Return (X, Y) of the center of cell containing provided text 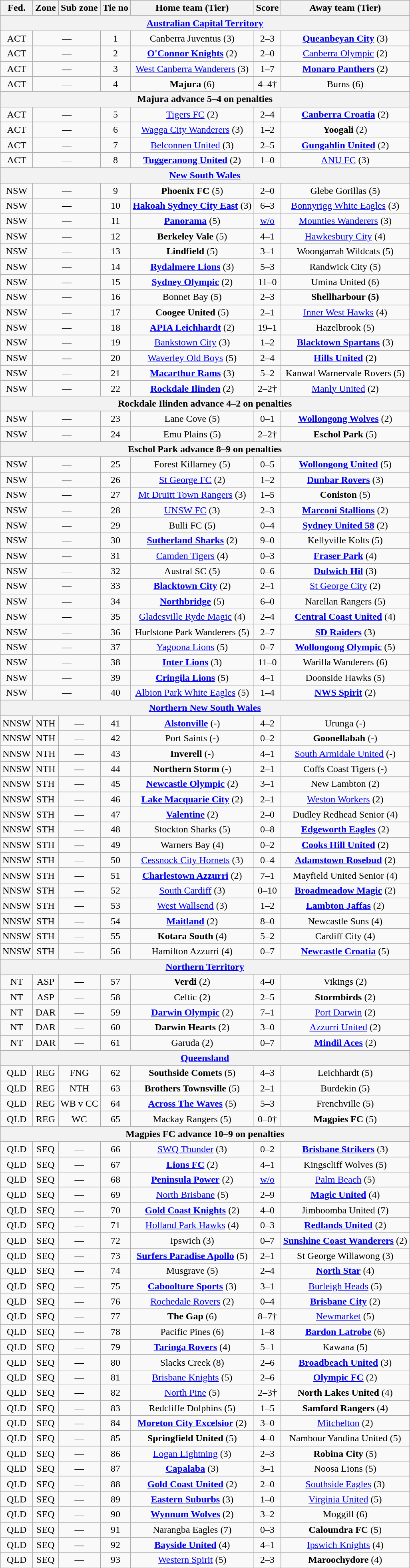
23 (115, 419)
Monaro Panthers (2) (345, 69)
Sydney Olympic (2) (192, 282)
Waverley Old Boys (5) (192, 358)
NWS Spirit (2) (345, 693)
Blacktown City (2) (192, 586)
Darwin Hearts (2) (192, 1027)
SD Raiders (3) (345, 632)
Zone (46, 8)
63 (115, 1088)
Surfers Paradise Apollo (5) (192, 1256)
APIA Leichhardt (2) (192, 327)
Port Darwin (2) (345, 1012)
2–9 (267, 1195)
Umina United (6) (345, 282)
Lions FC (2) (192, 1165)
Hakoah Sydney City East (3) (192, 206)
Charlestown Azzurri (2) (192, 875)
Magpies FC advance 10–9 on penalties (205, 1134)
11 (115, 221)
Cooks Hill United (2) (345, 845)
Vikings (2) (345, 982)
Coffs Coast Tigers (-) (345, 769)
60 (115, 1027)
Australian Capital Territory (205, 23)
39 (115, 678)
Adamstown Rosebud (2) (345, 860)
Brisbane Knights (5) (192, 1377)
Bonnyrigg White Eagles (3) (345, 206)
Northern Territory (205, 967)
Yagoona Lions (5) (192, 647)
1–4 (267, 693)
Maitland (2) (192, 921)
56 (115, 952)
Cringila Lions (5) (192, 678)
90 (115, 1514)
Northbridge (5) (192, 601)
Warners Bay (4) (192, 845)
Samford Rangers (4) (345, 1408)
37 (115, 647)
68 (115, 1180)
7 (115, 145)
Gladesville Ryde Magic (4) (192, 616)
85 (115, 1438)
Tigers FC (2) (192, 114)
48 (115, 830)
Hawkesbury City (4) (345, 236)
9–0 (267, 541)
69 (115, 1195)
Northern New South Wales (205, 708)
UNSW FC (3) (192, 510)
Ipswich (3) (192, 1241)
4 (115, 84)
Manly United (2) (345, 388)
Inverell (-) (192, 754)
Woongarrah Wildcats (5) (345, 251)
Southside Eagles (3) (345, 1484)
West Wallsend (3) (192, 906)
35 (115, 616)
82 (115, 1392)
93 (115, 1560)
2–7 (267, 632)
6 (115, 130)
Slacks Creek (8) (192, 1362)
24 (115, 434)
2–3† (267, 1392)
Fed. (17, 8)
Goonellabah (-) (345, 738)
Blacktown Spartans (3) (345, 343)
Forest Killarney (5) (192, 465)
Hazelbrook (5) (345, 327)
5 (115, 114)
87 (115, 1469)
Lane Cove (5) (192, 419)
52 (115, 890)
78 (115, 1332)
Wollongong Olympic (5) (345, 647)
92 (115, 1545)
64 (115, 1103)
Marconi Stallions (2) (345, 510)
Rydalmere Lions (3) (192, 267)
15 (115, 282)
Stockton Sharks (5) (192, 830)
Mindil Aces (2) (345, 1043)
Maroochydore (4) (345, 1560)
Kotara South (4) (192, 936)
Broadmeadow Magic (2) (345, 890)
St George FC (2) (192, 480)
Valentine (2) (192, 814)
2 (115, 54)
Wynnum Wolves (2) (192, 1514)
St George Willawong (3) (345, 1256)
Score (267, 8)
73 (115, 1256)
St George City (2) (345, 586)
41 (115, 723)
79 (115, 1347)
18 (115, 327)
8 (115, 160)
Newcastle Olympic (2) (192, 784)
Cessnock City Hornets (3) (192, 860)
WC (80, 1119)
North Pine (5) (192, 1392)
Celtic (2) (192, 997)
Gold Coast United (2) (192, 1484)
13 (115, 251)
65 (115, 1119)
76 (115, 1301)
ANU FC (3) (345, 160)
Peninsula Power (2) (192, 1180)
Tie no (115, 8)
Western Spirit (5) (192, 1560)
29 (115, 525)
55 (115, 936)
1 (115, 38)
1–8 (267, 1332)
New Lambton (2) (345, 784)
0–0† (267, 1119)
Gold Coast Knights (2) (192, 1210)
Randwick City (5) (345, 267)
Inner West Hawks (4) (345, 312)
Mt Druitt Town Rangers (3) (192, 495)
Bonnet Bay (5) (192, 297)
Capalaba (3) (192, 1469)
47 (115, 814)
Eschol Park advance 8–9 on penalties (205, 449)
Magic United (4) (345, 1195)
Caboolture Sports (3) (192, 1286)
Noosa Lions (5) (345, 1469)
Cardiff City (4) (345, 936)
17 (115, 312)
Broadbeach United (3) (345, 1362)
Frenchville (5) (345, 1103)
54 (115, 921)
4–2 (267, 723)
Sunshine Coast Wanderers (2) (345, 1241)
Home team (Tier) (192, 8)
Southside Comets (5) (192, 1073)
Brothers Townsville (5) (192, 1088)
9 (115, 191)
Burdekin (5) (345, 1088)
Newcastle Suns (4) (345, 921)
Holland Park Hawks (4) (192, 1225)
Mounties Wanderers (3) (345, 221)
4–4† (267, 84)
Burleigh Heads (5) (345, 1286)
Majura advance 5–4 on penalties (205, 99)
8–7† (267, 1317)
Lambton Jaffas (2) (345, 906)
Weston Workers (2) (345, 799)
19–1 (267, 327)
49 (115, 845)
Bayside United (4) (192, 1545)
80 (115, 1362)
81 (115, 1377)
31 (115, 556)
20 (115, 358)
42 (115, 738)
Ipswich Knights (4) (345, 1545)
Bardon Latrobe (6) (345, 1332)
Hamilton Azzurri (4) (192, 952)
36 (115, 632)
Alstonville (-) (192, 723)
Redlands United (2) (345, 1225)
West Canberra Wanderers (3) (192, 69)
67 (115, 1165)
Kingscliff Wolves (5) (345, 1165)
Queensland (205, 1058)
4–3 (267, 1073)
Shellharbour (5) (345, 297)
Sydney United 58 (2) (345, 525)
10 (115, 206)
Austral SC (5) (192, 571)
Kawana (5) (345, 1347)
Moreton City Excelsior (2) (192, 1423)
8–0 (267, 921)
51 (115, 875)
62 (115, 1073)
Springfield United (5) (192, 1438)
Edgeworth Eagles (2) (345, 830)
Away team (Tier) (345, 8)
34 (115, 601)
Nambour Yandina United (5) (345, 1438)
0–10 (267, 890)
74 (115, 1271)
Kanwal Warnervale Rovers (5) (345, 373)
WB v CC (80, 1103)
SWQ Thunder (3) (192, 1149)
Majura (6) (192, 84)
21 (115, 373)
Newmarket (5) (345, 1317)
Emu Plains (5) (192, 434)
FNG (80, 1073)
Burns (6) (345, 84)
Narellan Rangers (5) (345, 601)
Olympic FC (2) (345, 1377)
Mackay Rangers (5) (192, 1119)
58 (115, 997)
Moggill (6) (345, 1514)
22 (115, 388)
0–1 (267, 419)
Brisbane Strikers (3) (345, 1149)
North Brisbane (5) (192, 1195)
Jimboomba United (7) (345, 1210)
57 (115, 982)
Taringa Rovers (4) (192, 1347)
83 (115, 1408)
33 (115, 586)
Rochedale Rovers (2) (192, 1301)
South Armidale United (-) (345, 754)
Magpies FC (5) (345, 1119)
Wagga City Wanderers (3) (192, 130)
6–3 (267, 206)
Port Saints (-) (192, 738)
28 (115, 510)
91 (115, 1530)
Musgrave (5) (192, 1271)
Northern Storm (-) (192, 769)
Coogee United (5) (192, 312)
Across The Waves (5) (192, 1103)
14 (115, 267)
South Cardiff (3) (192, 890)
Inter Lions (3) (192, 662)
Mitchelton (2) (345, 1423)
Rockdale Ilinden advance 4–2 on penalties (205, 403)
27 (115, 495)
Hills United (2) (345, 358)
Canberra Juventus (3) (192, 38)
Bankstown City (3) (192, 343)
Caloundra FC (5) (345, 1530)
Phoenix FC (5) (192, 191)
86 (115, 1454)
Leichhardt (5) (345, 1073)
Verdi (2) (192, 982)
26 (115, 480)
Lindfield (5) (192, 251)
Kellyville Kolts (5) (345, 541)
Yoogali (2) (345, 130)
Virginia United (5) (345, 1499)
Redcliffe Dolphins (5) (192, 1408)
30 (115, 541)
12 (115, 236)
19 (115, 343)
Garuda (2) (192, 1043)
88 (115, 1484)
Belconnen United (3) (192, 145)
66 (115, 1149)
Wollongong Wolves (2) (345, 419)
Central Coast United (4) (345, 616)
46 (115, 799)
Tuggeranong United (2) (192, 160)
75 (115, 1286)
25 (115, 465)
45 (115, 784)
32 (115, 571)
Dudley Redhead Senior (4) (345, 814)
Fraser Park (4) (345, 556)
Mayfield United Senior (4) (345, 875)
Macarthur Rams (3) (192, 373)
Wollongong United (5) (345, 465)
0–8 (267, 830)
Bulli FC (5) (192, 525)
84 (115, 1423)
72 (115, 1241)
North Star (4) (345, 1271)
Canberra Croatia (2) (345, 114)
16 (115, 297)
Narangba Eagles (7) (192, 1530)
Darwin Olympic (2) (192, 1012)
Warilla Wanderers (6) (345, 662)
44 (115, 769)
5–1 (267, 1347)
Gungahlin United (2) (345, 145)
New South Wales (205, 175)
Doonside Hawks (5) (345, 678)
Albion Park White Eagles (5) (192, 693)
0–6 (267, 571)
61 (115, 1043)
Berkeley Vale (5) (192, 236)
50 (115, 860)
Palm Beach (5) (345, 1180)
O'Connor Knights (2) (192, 54)
Stormbirds (2) (345, 997)
Eastern Suburbs (3) (192, 1499)
3 (115, 69)
38 (115, 662)
71 (115, 1225)
6–0 (267, 601)
53 (115, 906)
North Lakes United (4) (345, 1392)
0–5 (267, 465)
89 (115, 1499)
Coniston (5) (345, 495)
Newcastle Croatia (5) (345, 952)
Rockdale Ilinden (2) (192, 388)
77 (115, 1317)
Lake Macquarie City (2) (192, 799)
70 (115, 1210)
Azzurri United (2) (345, 1027)
Queanbeyan City (3) (345, 38)
Sub zone (80, 8)
Canberra Olympic (2) (345, 54)
Sutherland Sharks (2) (192, 541)
Panorama (5) (192, 221)
Camden Tigers (4) (192, 556)
Urunga (-) (345, 723)
3–2 (267, 1514)
Robina City (5) (345, 1454)
The Gap (6) (192, 1317)
Eschol Park (5) (345, 434)
Pacific Pines (6) (192, 1332)
Dunbar Rovers (3) (345, 480)
1–7 (267, 69)
Dulwich Hil (3) (345, 571)
Brisbane City (2) (345, 1301)
Glebe Gorillas (5) (345, 191)
59 (115, 1012)
40 (115, 693)
Hurlstone Park Wanderers (5) (192, 632)
Logan Lightning (3) (192, 1454)
43 (115, 754)
